Search for the cell housing the specified text and yield its (x, y) center coordinate. 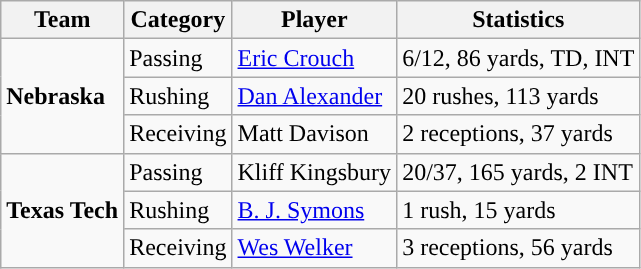
Eric Crouch (314, 58)
2 receptions, 37 yards (518, 134)
1 rush, 15 yards (518, 210)
Team (62, 20)
Wes Welker (314, 248)
Texas Tech (62, 210)
B. J. Symons (314, 210)
Nebraska (62, 96)
Category (178, 20)
Dan Alexander (314, 96)
Player (314, 20)
Matt Davison (314, 134)
20/37, 165 yards, 2 INT (518, 172)
6/12, 86 yards, TD, INT (518, 58)
20 rushes, 113 yards (518, 96)
Kliff Kingsbury (314, 172)
3 receptions, 56 yards (518, 248)
Statistics (518, 20)
